Detect which cell encompasses the target text, then output its [X, Y] center coordinate. 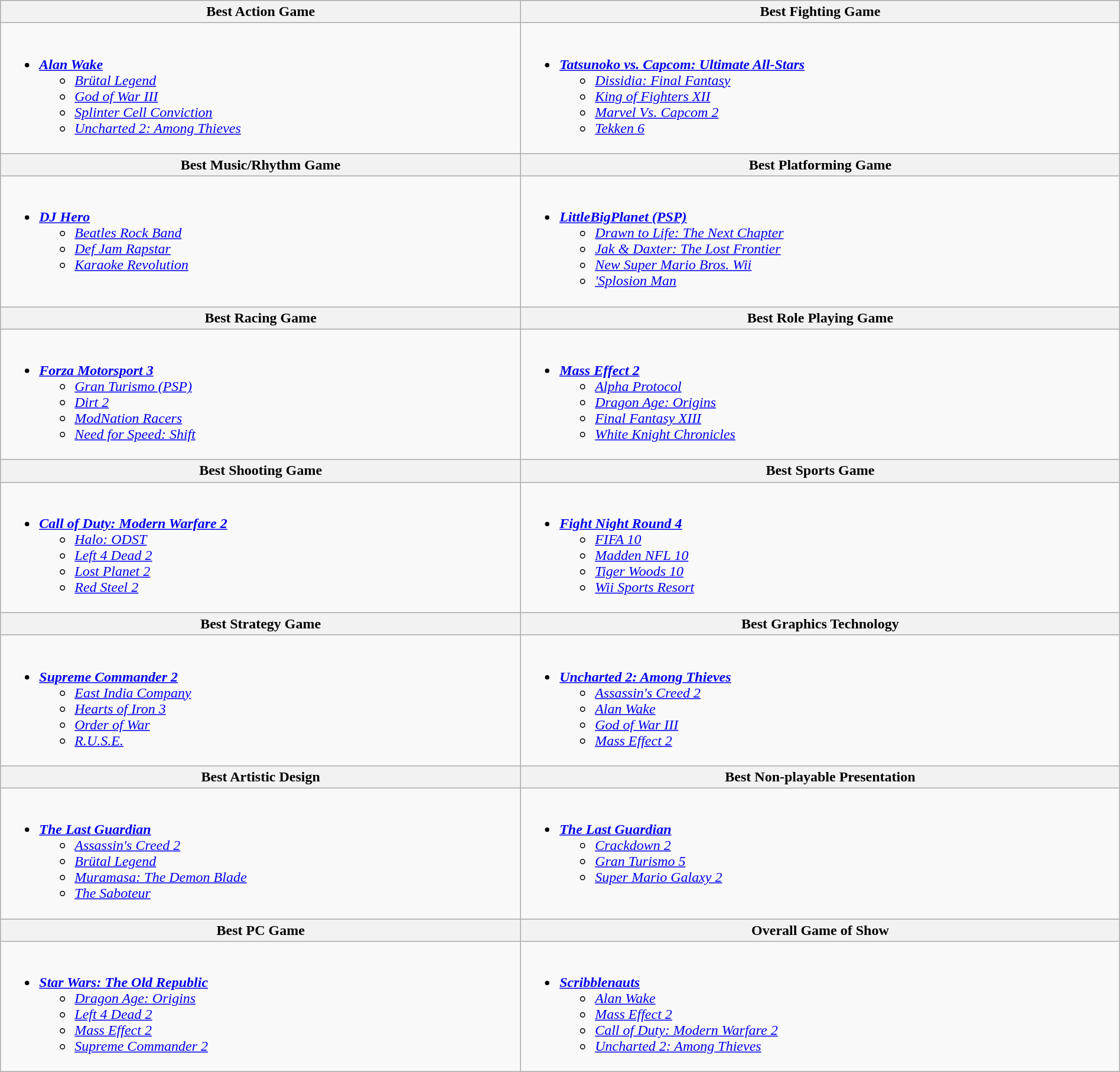
Supreme Commander 2East India CompanyHearts of Iron 3Order of WarR.U.S.E. [261, 700]
Uncharted 2: Among ThievesAssassin's Creed 2Alan WakeGod of War IIIMass Effect 2 [821, 700]
Alan WakeBrütal LegendGod of War IIISplinter Cell ConvictionUncharted 2: Among Thieves [261, 89]
Best Action Game [261, 12]
Best Artistic Design [261, 777]
Best Non-playable Presentation [821, 777]
Best Sports Game [821, 471]
Call of Duty: Modern Warfare 2Halo: ODSTLeft 4 Dead 2Lost Planet 2Red Steel 2 [261, 547]
ScribblenautsAlan WakeMass Effect 2Call of Duty: Modern Warfare 2Uncharted 2: Among Thieves [821, 1006]
The Last GuardianCrackdown 2Gran Turismo 5Super Mario Galaxy 2 [821, 853]
Best Fighting Game [821, 12]
LittleBigPlanet (PSP)Drawn to Life: The Next ChapterJak & Daxter: The Lost FrontierNew Super Mario Bros. Wii'Splosion Man [821, 241]
Best Strategy Game [261, 624]
Forza Motorsport 3Gran Turismo (PSP)Dirt 2ModNation RacersNeed for Speed: Shift [261, 395]
Best Music/Rhythm Game [261, 165]
Best Shooting Game [261, 471]
Best Graphics Technology [821, 624]
Star Wars: The Old RepublicDragon Age: OriginsLeft 4 Dead 2Mass Effect 2Supreme Commander 2 [261, 1006]
DJ HeroBeatles Rock BandDef Jam RapstarKaraoke Revolution [261, 241]
Best Platforming Game [821, 165]
Overall Game of Show [821, 930]
Fight Night Round 4FIFA 10Madden NFL 10Tiger Woods 10Wii Sports Resort [821, 547]
Mass Effect 2Alpha ProtocolDragon Age: OriginsFinal Fantasy XIIIWhite Knight Chronicles [821, 395]
Best Role Playing Game [821, 318]
Tatsunoko vs. Capcom: Ultimate All-StarsDissidia: Final FantasyKing of Fighters XIIMarvel Vs. Capcom 2Tekken 6 [821, 89]
Best PC Game [261, 930]
Best Racing Game [261, 318]
The Last GuardianAssassin's Creed 2Brütal LegendMuramasa: The Demon BladeThe Saboteur [261, 853]
